Identify which cell holds the provided text, then report its (X, Y) central coordinate. 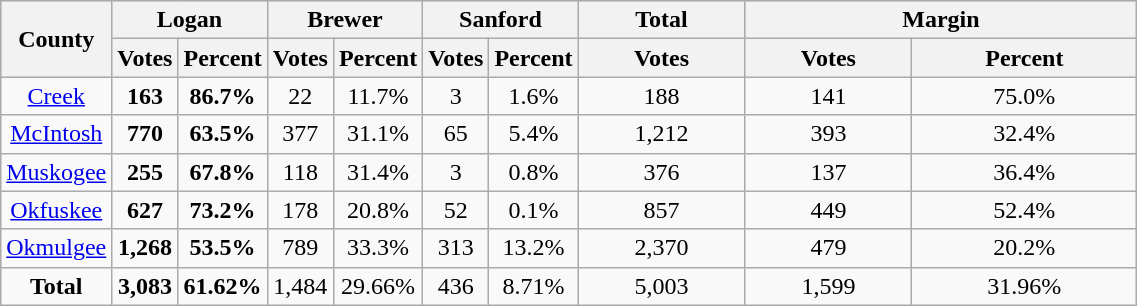
31.96% (1024, 286)
137 (828, 172)
13.2% (534, 248)
86.7% (222, 96)
1,484 (300, 286)
52 (456, 210)
118 (300, 172)
1,212 (662, 134)
449 (828, 210)
Brewer (344, 20)
36.4% (1024, 172)
141 (828, 96)
53.5% (222, 248)
11.7% (378, 96)
0.8% (534, 172)
Okmulgee (56, 248)
County (56, 39)
20.2% (1024, 248)
Muskogee (56, 172)
61.62% (222, 286)
770 (145, 134)
63.5% (222, 134)
3,083 (145, 286)
5.4% (534, 134)
2,370 (662, 248)
65 (456, 134)
52.4% (1024, 210)
Margin (941, 20)
31.1% (378, 134)
0.1% (534, 210)
31.4% (378, 172)
436 (456, 286)
Creek (56, 96)
75.0% (1024, 96)
393 (828, 134)
1,268 (145, 248)
Logan (190, 20)
789 (300, 248)
377 (300, 134)
857 (662, 210)
255 (145, 172)
22 (300, 96)
479 (828, 248)
1,599 (828, 286)
McIntosh (56, 134)
178 (300, 210)
627 (145, 210)
313 (456, 248)
32.4% (1024, 134)
163 (145, 96)
73.2% (222, 210)
1.6% (534, 96)
Okfuskee (56, 210)
5,003 (662, 286)
33.3% (378, 248)
67.8% (222, 172)
188 (662, 96)
29.66% (378, 286)
376 (662, 172)
20.8% (378, 210)
Sanford (500, 20)
8.71% (534, 286)
